Return the [X, Y] coordinate for the center point of the cell that contains the specified text.  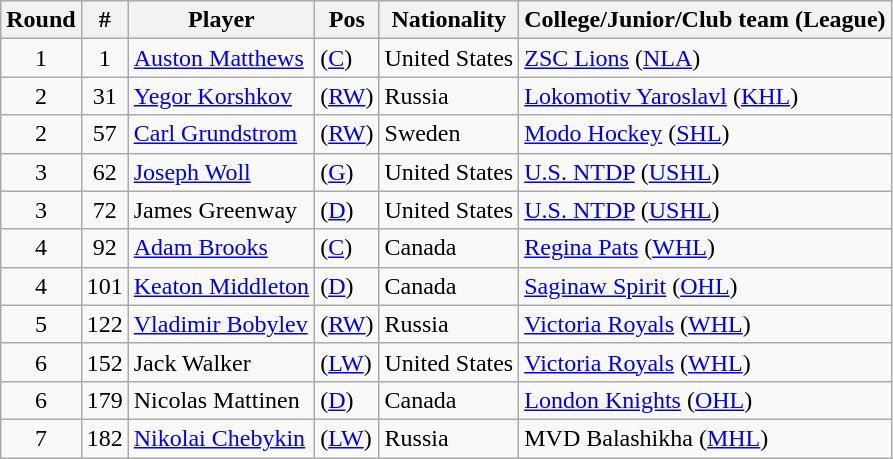
Player [221, 20]
Nikolai Chebykin [221, 438]
# [104, 20]
Sweden [449, 134]
Saginaw Spirit (OHL) [705, 286]
92 [104, 248]
College/Junior/Club team (League) [705, 20]
Auston Matthews [221, 58]
152 [104, 362]
ZSC Lions (NLA) [705, 58]
Adam Brooks [221, 248]
72 [104, 210]
Modo Hockey (SHL) [705, 134]
Yegor Korshkov [221, 96]
Round [41, 20]
101 [104, 286]
57 [104, 134]
Jack Walker [221, 362]
Keaton Middleton [221, 286]
Vladimir Bobylev [221, 324]
62 [104, 172]
Nicolas Mattinen [221, 400]
122 [104, 324]
179 [104, 400]
MVD Balashikha (MHL) [705, 438]
Lokomotiv Yaroslavl (KHL) [705, 96]
Joseph Woll [221, 172]
James Greenway [221, 210]
5 [41, 324]
Carl Grundstrom [221, 134]
7 [41, 438]
London Knights (OHL) [705, 400]
Pos [347, 20]
Nationality [449, 20]
Regina Pats (WHL) [705, 248]
31 [104, 96]
182 [104, 438]
(G) [347, 172]
